For the text-containing cell, return its midpoint in [X, Y] coordinate format. 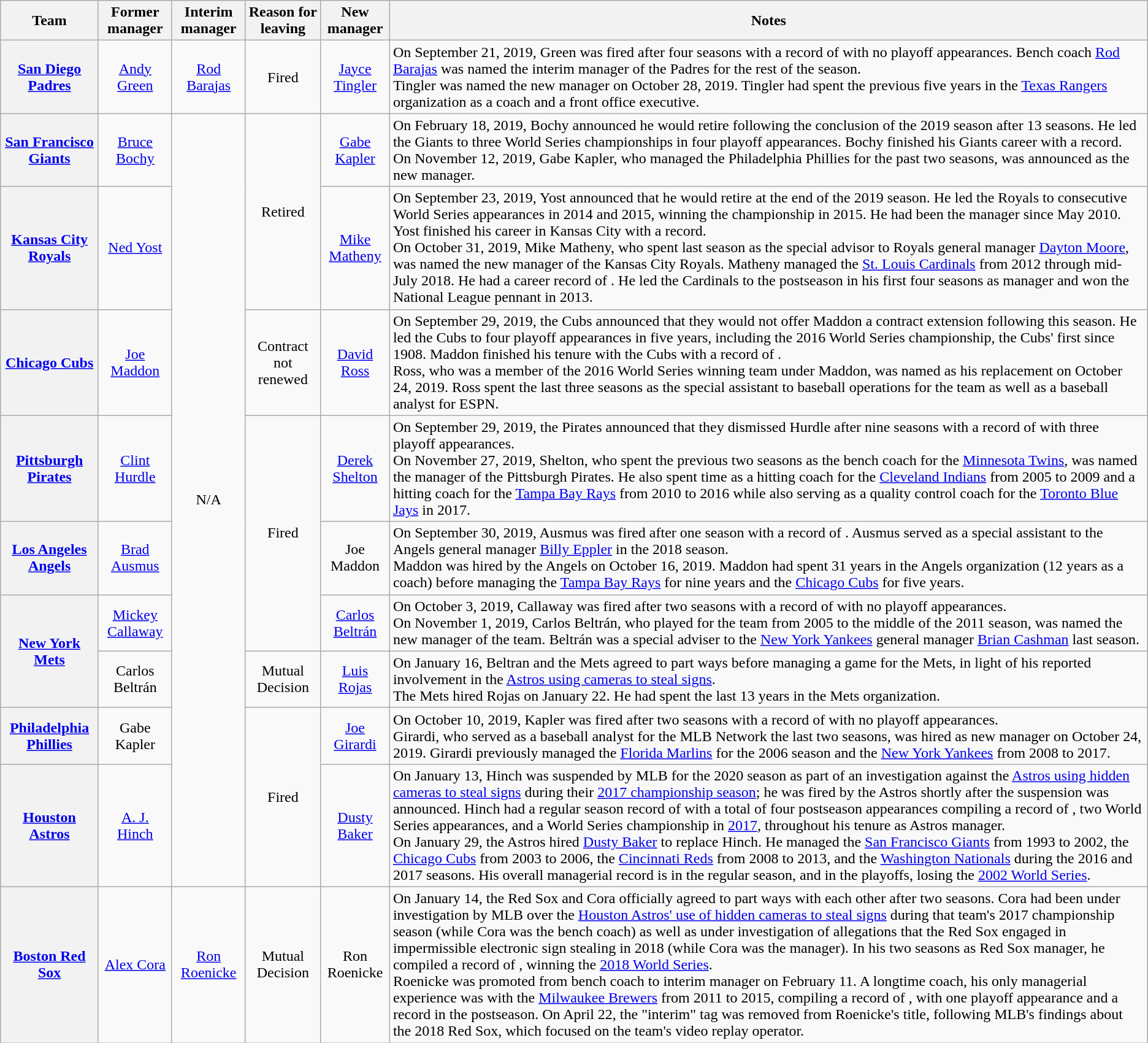
Interim manager [209, 21]
Kansas City Royals [50, 248]
Chicago Cubs [50, 362]
New manager [356, 21]
Mickey Callaway [135, 623]
Team [50, 21]
San Francisco Giants [50, 150]
Ned Yost [135, 248]
Retired [283, 211]
Dusty Baker [356, 825]
Pittsburgh Pirates [50, 469]
Derek Shelton [356, 469]
Rod Barajas [209, 77]
Notes [768, 21]
Contract not renewed [283, 362]
Former manager [135, 21]
Joe Girardi [356, 736]
Bruce Bochy [135, 150]
Andy Green [135, 77]
A. J. Hinch [135, 825]
David Ross [356, 362]
N/A [209, 501]
New York Mets [50, 651]
Boston Red Sox [50, 964]
Los Angeles Angels [50, 558]
Jayce Tingler [356, 77]
Philadelphia Phillies [50, 736]
Brad Ausmus [135, 558]
Alex Cora [135, 964]
Mike Matheny [356, 248]
Clint Hurdle [135, 469]
Houston Astros [50, 825]
Reason for leaving [283, 21]
Luis Rojas [356, 679]
San Diego Padres [50, 77]
